Determine the [x, y] coordinate at the center of the cell enclosing the given text.  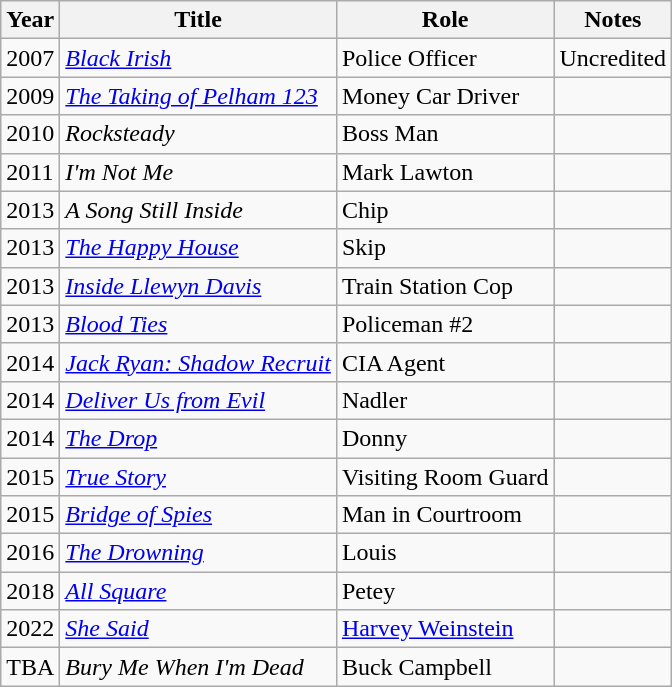
Rocksteady [198, 134]
The Happy House [198, 248]
The Taking of Pelham 123 [198, 96]
Inside Llewyn Davis [198, 286]
Bridge of Spies [198, 515]
All Square [198, 591]
Year [30, 20]
Jack Ryan: Shadow Recruit [198, 362]
Boss Man [445, 134]
Black Irish [198, 58]
Uncredited [613, 58]
CIA Agent [445, 362]
A Song Still Inside [198, 210]
Mark Lawton [445, 172]
The Drop [198, 438]
Title [198, 20]
The Drowning [198, 553]
Police Officer [445, 58]
Visiting Room Guard [445, 477]
2009 [30, 96]
Policeman #2 [445, 324]
Money Car Driver [445, 96]
TBA [30, 667]
2011 [30, 172]
Louis [445, 553]
Man in Courtroom [445, 515]
I'm Not Me [198, 172]
Bury Me When I'm Dead [198, 667]
Role [445, 20]
Deliver Us from Evil [198, 400]
She Said [198, 629]
True Story [198, 477]
Nadler [445, 400]
2010 [30, 134]
2007 [30, 58]
Petey [445, 591]
Chip [445, 210]
2016 [30, 553]
2018 [30, 591]
Buck Campbell [445, 667]
Train Station Cop [445, 286]
Blood Ties [198, 324]
Skip [445, 248]
2022 [30, 629]
Notes [613, 20]
Donny [445, 438]
Harvey Weinstein [445, 629]
